Search for the cell housing the specified text and yield its [X, Y] center coordinate. 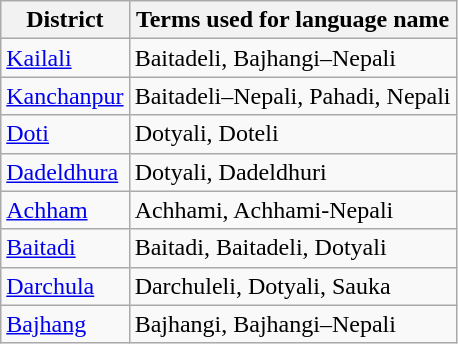
Darchula [65, 286]
Baitadi [65, 248]
Bajhang [65, 324]
Kanchanpur [65, 96]
Doti [65, 134]
Dotyali, Dadeldhuri [292, 172]
Terms used for language name [292, 20]
Baitadeli–Nepali, Pahadi, Nepali [292, 96]
Achham [65, 210]
Kailali [65, 58]
Dotyali, Doteli [292, 134]
Dadeldhura [65, 172]
District [65, 20]
Bajhangi, Bajhangi–Nepali [292, 324]
Achhami, Achhami-Nepali [292, 210]
Baitadeli, Bajhangi–Nepali [292, 58]
Baitadi, Baitadeli, Dotyali [292, 248]
Darchuleli, Dotyali, Sauka [292, 286]
